Pinpoint the cell where the given text exists, returning its [x, y] midpoint coordinate. 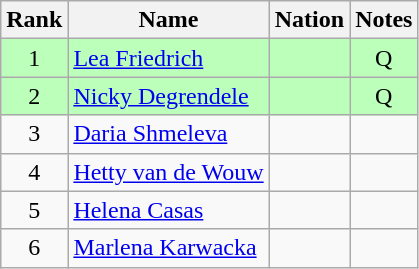
Daria Shmeleva [168, 134]
Marlena Karwacka [168, 248]
Nicky Degrendele [168, 96]
4 [34, 172]
1 [34, 58]
Nation [309, 20]
Hetty van de Wouw [168, 172]
2 [34, 96]
Helena Casas [168, 210]
3 [34, 134]
Lea Friedrich [168, 58]
Notes [384, 20]
6 [34, 248]
Rank [34, 20]
Name [168, 20]
5 [34, 210]
